Identify which cell holds the provided text, then report its [x, y] central coordinate. 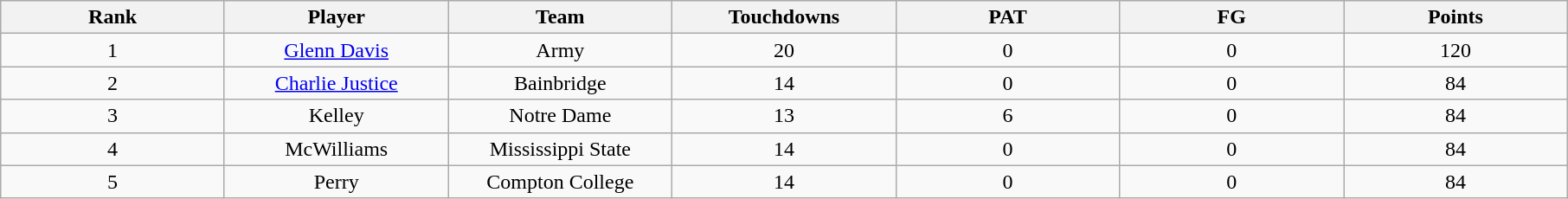
3 [112, 116]
Charlie Justice [336, 83]
Rank [112, 17]
Kelley [336, 116]
Perry [336, 182]
Player [336, 17]
Points [1456, 17]
2 [112, 83]
20 [784, 50]
Compton College [561, 182]
120 [1456, 50]
6 [1007, 116]
4 [112, 149]
Team [561, 17]
McWilliams [336, 149]
Mississippi State [561, 149]
FG [1232, 17]
1 [112, 50]
Notre Dame [561, 116]
PAT [1007, 17]
Army [561, 50]
Glenn Davis [336, 50]
5 [112, 182]
Bainbridge [561, 83]
13 [784, 116]
Touchdowns [784, 17]
